Search for the cell housing the specified text and yield its [x, y] center coordinate. 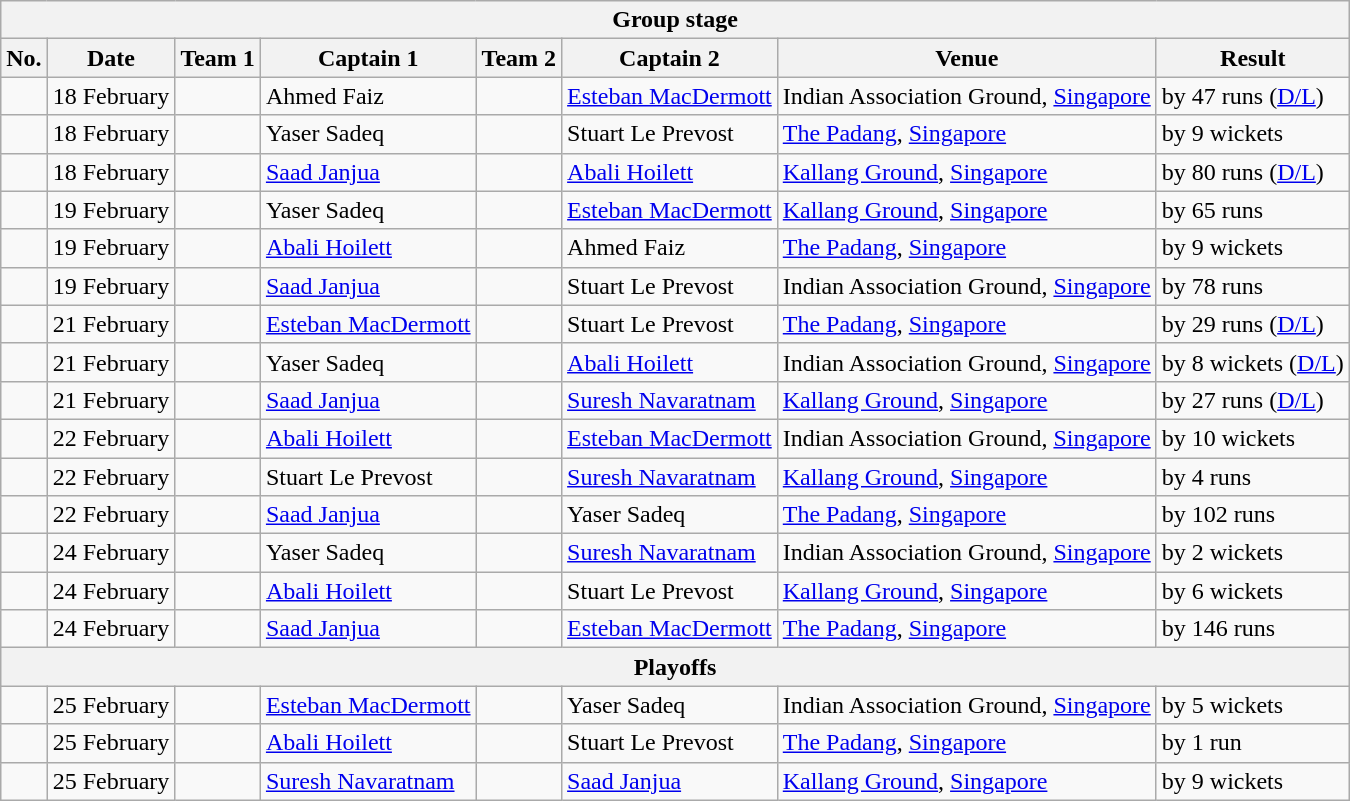
by 47 runs (D/L) [1252, 96]
Team 1 [218, 58]
Group stage [676, 20]
by 1 run [1252, 743]
Result [1252, 58]
by 65 runs [1252, 210]
by 146 runs [1252, 629]
by 102 runs [1252, 515]
Captain 2 [670, 58]
No. [24, 58]
by 6 wickets [1252, 591]
by 27 runs (D/L) [1252, 400]
by 4 runs [1252, 477]
Venue [966, 58]
by 8 wickets (D/L) [1252, 362]
Date [111, 58]
by 5 wickets [1252, 705]
by 10 wickets [1252, 438]
Team 2 [519, 58]
Captain 1 [368, 58]
by 29 runs (D/L) [1252, 324]
by 2 wickets [1252, 553]
by 78 runs [1252, 286]
by 80 runs (D/L) [1252, 172]
Playoffs [676, 667]
